Return the (X, Y) coordinate for the center point of the cell that contains the specified text.  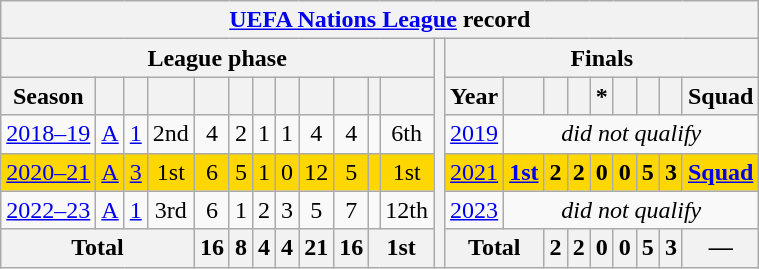
2nd (170, 134)
21 (316, 248)
* (602, 96)
8 (240, 248)
2019 (474, 134)
2023 (474, 210)
League phase (218, 58)
6th (407, 134)
3rd (170, 210)
7 (352, 210)
2018–19 (48, 134)
— (720, 248)
2021 (474, 172)
2020–21 (48, 172)
2022–23 (48, 210)
12th (407, 210)
Year (474, 96)
12 (316, 172)
Season (48, 96)
UEFA Nations League record (380, 20)
Finals (602, 58)
